Identify which cell holds the provided text, then report its [x, y] central coordinate. 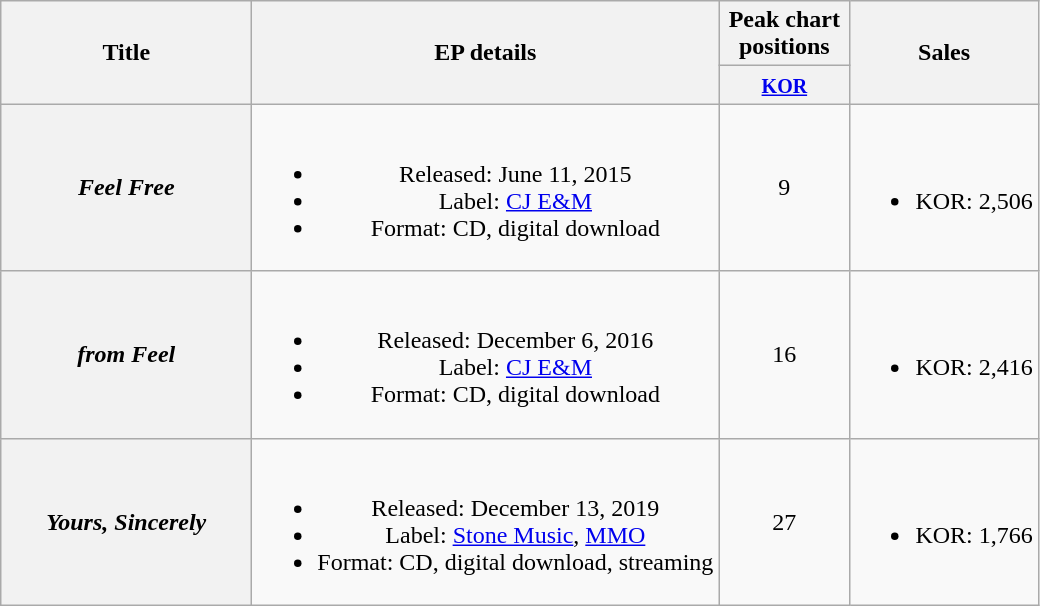
27 [784, 522]
KOR [784, 85]
Released: December 6, 2016Label: CJ E&MFormat: CD, digital download [486, 354]
Title [126, 52]
Feel Free [126, 188]
Peak chart positions [784, 34]
KOR: 2,416 [944, 354]
Released: June 11, 2015Label: CJ E&MFormat: CD, digital download [486, 188]
EP details [486, 52]
Yours, Sincerely [126, 522]
Sales [944, 52]
9 [784, 188]
Released: December 13, 2019Label: Stone Music, MMOFormat: CD, digital download, streaming [486, 522]
from Feel [126, 354]
KOR: 1,766 [944, 522]
16 [784, 354]
KOR: 2,506 [944, 188]
